Output the (X, Y) coordinate of the center of the cell containing the given text.  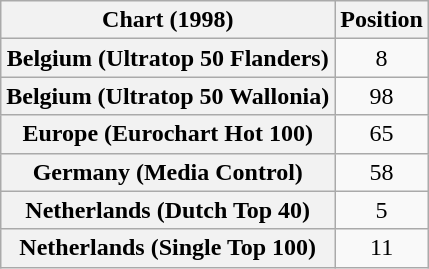
Chart (1998) (168, 20)
8 (382, 58)
58 (382, 172)
65 (382, 134)
Belgium (Ultratop 50 Wallonia) (168, 96)
Belgium (Ultratop 50 Flanders) (168, 58)
5 (382, 210)
98 (382, 96)
Europe (Eurochart Hot 100) (168, 134)
Netherlands (Dutch Top 40) (168, 210)
11 (382, 248)
Germany (Media Control) (168, 172)
Position (382, 20)
Netherlands (Single Top 100) (168, 248)
